Search for the cell housing the specified text and yield its (x, y) center coordinate. 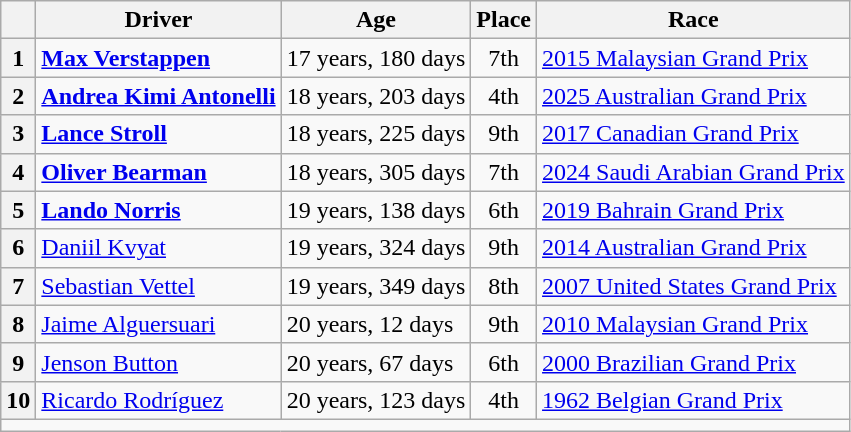
18 years, 305 days (376, 172)
2000 Brazilian Grand Prix (694, 362)
20 years, 123 days (376, 400)
8 (18, 324)
3 (18, 134)
1 (18, 58)
7 (18, 286)
2025 Australian Grand Prix (694, 96)
6 (18, 248)
17 years, 180 days (376, 58)
2015 Malaysian Grand Prix (694, 58)
Sebastian Vettel (158, 286)
Lance Stroll (158, 134)
Jenson Button (158, 362)
2 (18, 96)
1962 Belgian Grand Prix (694, 400)
5 (18, 210)
9 (18, 362)
20 years, 12 days (376, 324)
Max Verstappen (158, 58)
4 (18, 172)
Age (376, 20)
Jaime Alguersuari (158, 324)
Driver (158, 20)
20 years, 67 days (376, 362)
19 years, 324 days (376, 248)
2014 Australian Grand Prix (694, 248)
Daniil Kvyat (158, 248)
2024 Saudi Arabian Grand Prix (694, 172)
2010 Malaysian Grand Prix (694, 324)
Lando Norris (158, 210)
8th (504, 286)
19 years, 138 days (376, 210)
10 (18, 400)
Andrea Kimi Antonelli (158, 96)
2007 United States Grand Prix (694, 286)
2017 Canadian Grand Prix (694, 134)
Place (504, 20)
2019 Bahrain Grand Prix (694, 210)
18 years, 203 days (376, 96)
19 years, 349 days (376, 286)
Ricardo Rodríguez (158, 400)
Oliver Bearman (158, 172)
18 years, 225 days (376, 134)
Race (694, 20)
